Capture the cell that displays the provided text and extract its [X, Y] central coordinate. 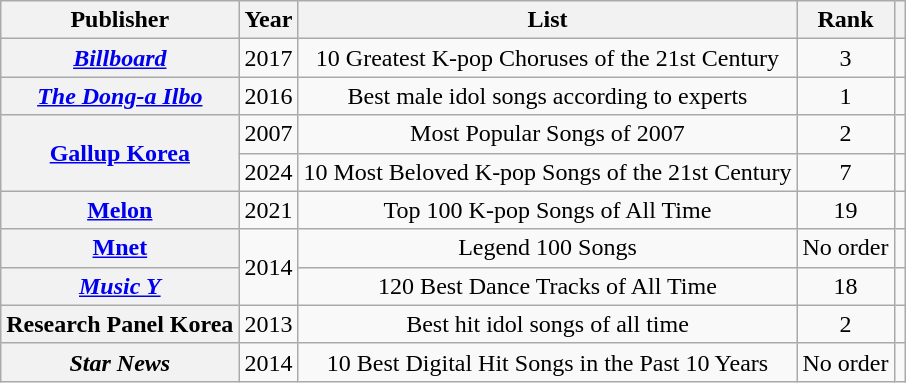
Billboard [120, 58]
Publisher [120, 20]
2016 [268, 96]
10 Greatest K-pop Choruses of the 21st Century [548, 58]
Best male idol songs according to experts [548, 96]
List [548, 20]
Melon [120, 210]
10 Most Beloved K-pop Songs of the 21st Century [548, 172]
Gallup Korea [120, 153]
Legend 100 Songs [548, 248]
The Dong-a Ilbo [120, 96]
Best hit idol songs of all time [548, 324]
Mnet [120, 248]
Top 100 K-pop Songs of All Time [548, 210]
Year [268, 20]
3 [846, 58]
Research Panel Korea [120, 324]
19 [846, 210]
1 [846, 96]
7 [846, 172]
18 [846, 286]
2021 [268, 210]
2024 [268, 172]
2017 [268, 58]
Rank [846, 20]
Star News [120, 362]
2007 [268, 134]
120 Best Dance Tracks of All Time [548, 286]
2013 [268, 324]
10 Best Digital Hit Songs in the Past 10 Years [548, 362]
Most Popular Songs of 2007 [548, 134]
Music Y [120, 286]
